Search for the cell housing the specified text and yield its (x, y) center coordinate. 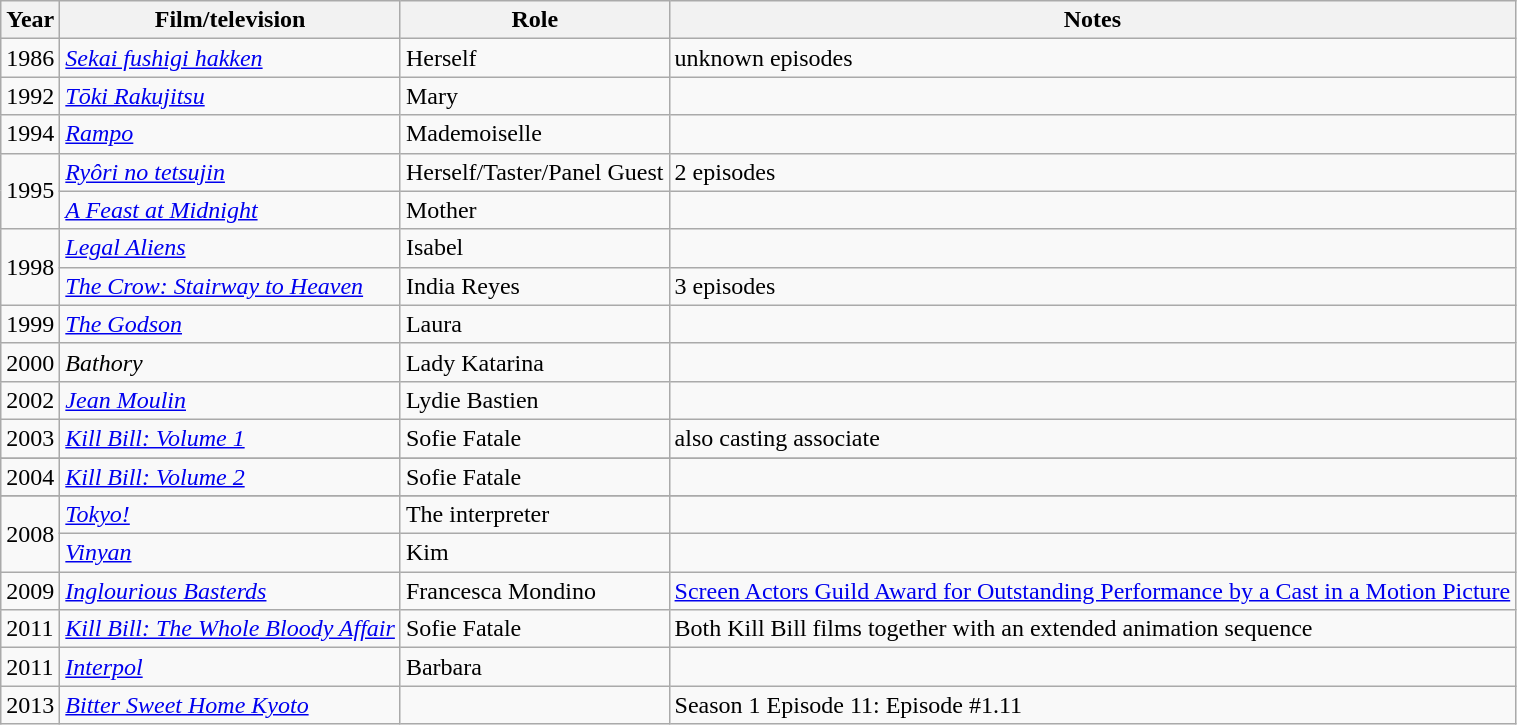
Francesca Mondino (534, 591)
Jean Moulin (230, 400)
Inglourious Basterds (230, 591)
unknown episodes (1092, 58)
also casting associate (1092, 438)
1995 (30, 191)
2008 (30, 534)
Mother (534, 210)
Year (30, 20)
Both Kill Bill films together with an extended animation sequence (1092, 629)
Notes (1092, 20)
Sekai fushigi hakken (230, 58)
Role (534, 20)
3 episodes (1092, 286)
2013 (30, 705)
Kill Bill: Volume 2 (230, 477)
A Feast at Midnight (230, 210)
Tokyo! (230, 515)
The interpreter (534, 515)
Isabel (534, 248)
1998 (30, 267)
Bathory (230, 362)
Kill Bill: The Whole Bloody Affair (230, 629)
Bitter Sweet Home Kyoto (230, 705)
Kim (534, 553)
1992 (30, 96)
1986 (30, 58)
Lady Katarina (534, 362)
2003 (30, 438)
2002 (30, 400)
Interpol (230, 667)
Ryôri no tetsujin (230, 172)
Mademoiselle (534, 134)
Herself (534, 58)
Season 1 Episode 11: Episode #1.11 (1092, 705)
Tōki Rakujitsu (230, 96)
2004 (30, 477)
The Crow: Stairway to Heaven (230, 286)
2009 (30, 591)
Herself/Taster/Panel Guest (534, 172)
Rampo (230, 134)
The Godson (230, 324)
Kill Bill: Volume 1 (230, 438)
Barbara (534, 667)
Mary (534, 96)
1999 (30, 324)
India Reyes (534, 286)
2000 (30, 362)
Screen Actors Guild Award for Outstanding Performance by a Cast in a Motion Picture (1092, 591)
Legal Aliens (230, 248)
Film/television (230, 20)
Laura (534, 324)
Lydie Bastien (534, 400)
1994 (30, 134)
Vinyan (230, 553)
2 episodes (1092, 172)
